For the text-containing cell, return its midpoint in (X, Y) coordinate format. 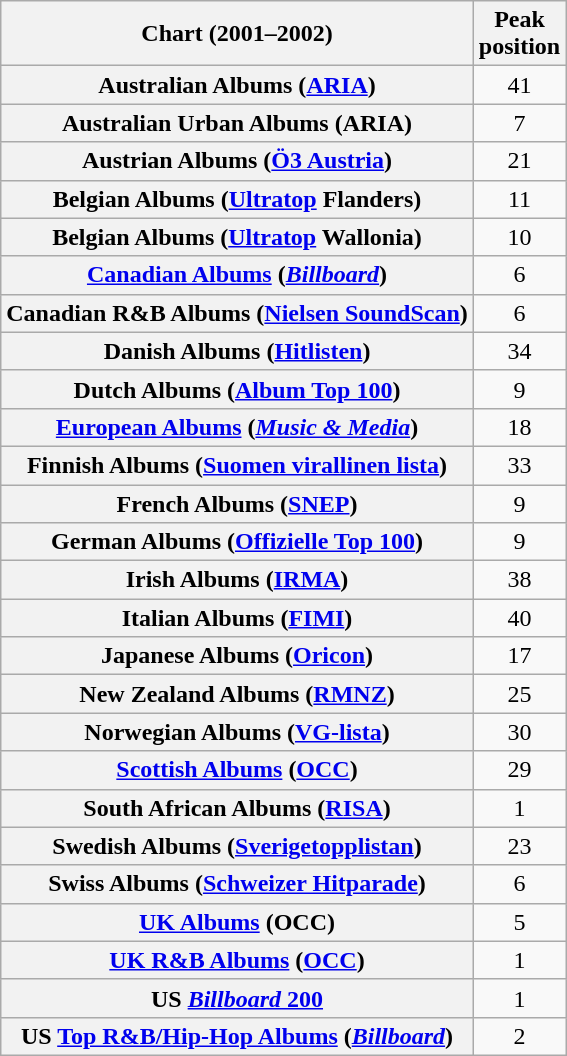
UK Albums (OCC) (238, 922)
18 (519, 427)
Australian Urban Albums (ARIA) (238, 123)
34 (519, 351)
Peakposition (519, 34)
Belgian Albums (Ultratop Wallonia) (238, 237)
Swedish Albums (Sverigetopplistan) (238, 846)
Chart (2001–2002) (238, 34)
40 (519, 618)
US Top R&B/Hip-Hop Albums (Billboard) (238, 1036)
5 (519, 922)
German Albums (Offizielle Top 100) (238, 542)
29 (519, 770)
Austrian Albums (Ö3 Austria) (238, 161)
Canadian Albums (Billboard) (238, 275)
7 (519, 123)
Canadian R&B Albums (Nielsen SoundScan) (238, 313)
Australian Albums (ARIA) (238, 85)
US Billboard 200 (238, 998)
Norwegian Albums (VG-lista) (238, 732)
2 (519, 1036)
Belgian Albums (Ultratop Flanders) (238, 199)
Italian Albums (FIMI) (238, 618)
UK R&B Albums (OCC) (238, 960)
Scottish Albums (OCC) (238, 770)
Swiss Albums (Schweizer Hitparade) (238, 884)
Japanese Albums (Oricon) (238, 656)
33 (519, 465)
South African Albums (RISA) (238, 808)
41 (519, 85)
25 (519, 694)
Finnish Albums (Suomen virallinen lista) (238, 465)
Danish Albums (Hitlisten) (238, 351)
38 (519, 580)
10 (519, 237)
Dutch Albums (Album Top 100) (238, 389)
New Zealand Albums (RMNZ) (238, 694)
Irish Albums (IRMA) (238, 580)
European Albums (Music & Media) (238, 427)
21 (519, 161)
11 (519, 199)
23 (519, 846)
17 (519, 656)
30 (519, 732)
French Albums (SNEP) (238, 503)
